Pinpoint the cell where the given text exists, returning its [X, Y] midpoint coordinate. 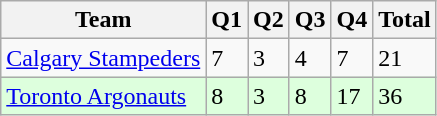
21 [405, 58]
Calgary Stampeders [104, 58]
Q4 [352, 20]
Q2 [269, 20]
4 [310, 58]
Q1 [227, 20]
Total [405, 20]
Q3 [310, 20]
17 [352, 96]
Team [104, 20]
36 [405, 96]
Toronto Argonauts [104, 96]
